Determine the [x, y] coordinate at the center of the cell enclosing the given text.  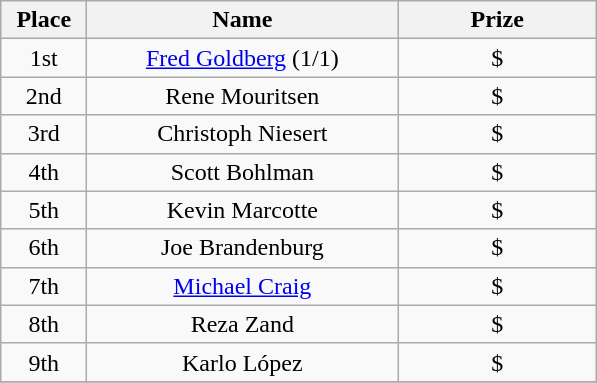
7th [44, 286]
Fred Goldberg (1/1) [242, 58]
Prize [498, 20]
Place [44, 20]
Michael Craig [242, 286]
6th [44, 248]
2nd [44, 96]
Christoph Niesert [242, 134]
Joe Brandenburg [242, 248]
Kevin Marcotte [242, 210]
4th [44, 172]
Karlo López [242, 362]
Name [242, 20]
9th [44, 362]
Scott Bohlman [242, 172]
8th [44, 324]
1st [44, 58]
Rene Mouritsen [242, 96]
Reza Zand [242, 324]
3rd [44, 134]
5th [44, 210]
